Return the (X, Y) coordinate for the center point of the cell that contains the specified text.  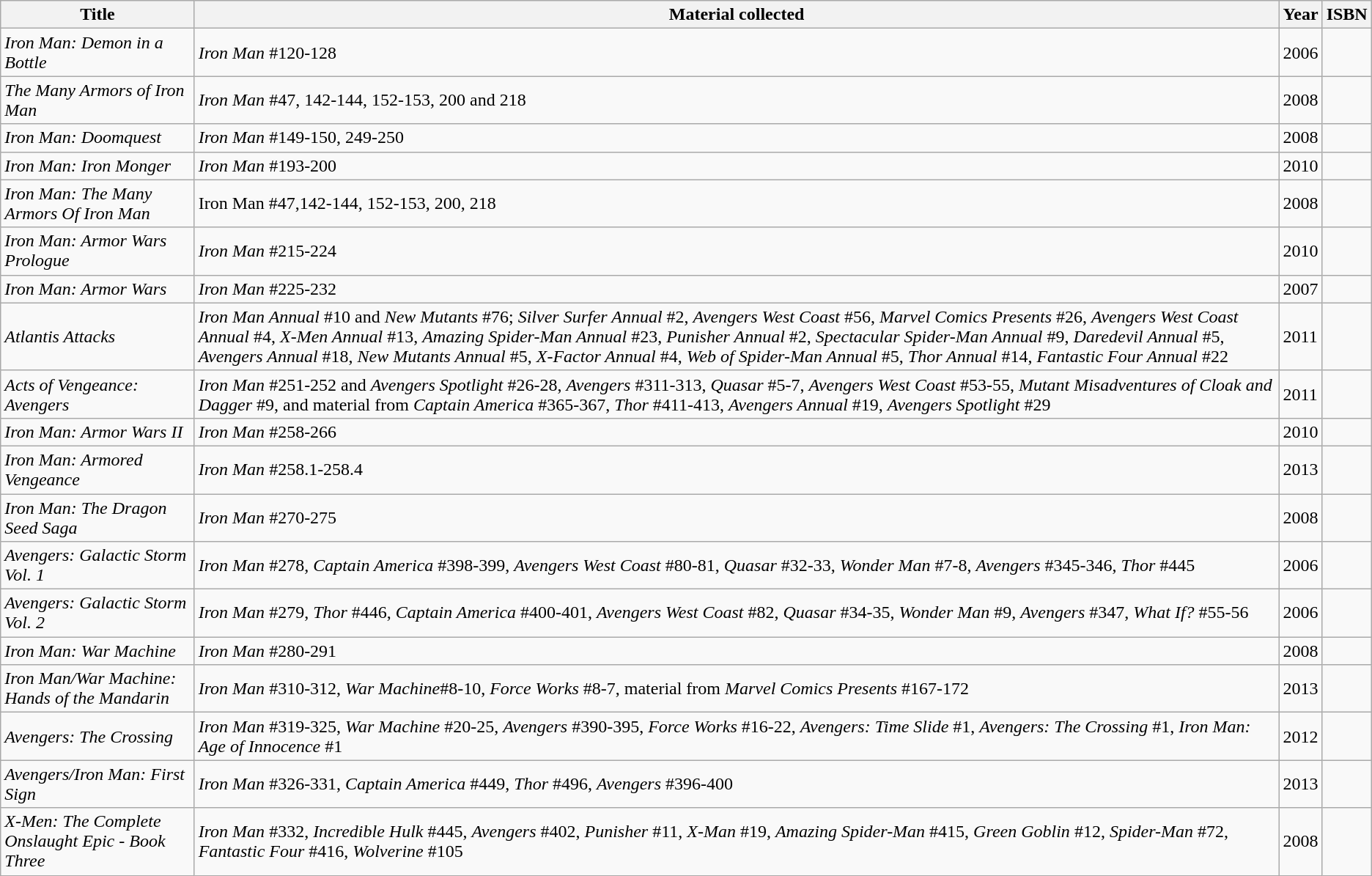
Iron Man #193-200 (737, 166)
Iron Man: War Machine (97, 651)
ISBN (1347, 15)
Iron Man: Iron Monger (97, 166)
Iron Man: Armored Vengeance (97, 469)
Iron Man #47,142-144, 152-153, 200, 218 (737, 204)
Iron Man: Demon in a Bottle (97, 53)
Iron Man #280-291 (737, 651)
The Many Armors of Iron Man (97, 100)
Iron Man: Armor Wars (97, 289)
Iron Man #278, Captain America #398-399, Avengers West Coast #80-81, Quasar #32-33, Wonder Man #7-8, Avengers #345-346, Thor #445 (737, 566)
Iron Man: The Many Armors Of Iron Man (97, 204)
Avengers/Iron Man: First Sign (97, 784)
Iron Man #120-128 (737, 53)
Iron Man: Doomquest (97, 138)
Iron Man #258-266 (737, 432)
Iron Man/War Machine: Hands of the Mandarin (97, 689)
Iron Man: Armor Wars Prologue (97, 251)
Iron Man #258.1-258.4 (737, 469)
Iron Man: Armor Wars II (97, 432)
Iron Man #47, 142-144, 152-153, 200 and 218 (737, 100)
Iron Man #149-150, 249-250 (737, 138)
Iron Man #279, Thor #446, Captain America #400-401, Avengers West Coast #82, Quasar #34-35, Wonder Man #9, Avengers #347, What If? #55-56 (737, 613)
Acts of Vengeance: Avengers (97, 394)
X-Men: The Complete Onslaught Epic - Book Three (97, 842)
Iron Man: The Dragon Seed Saga (97, 518)
Title (97, 15)
Iron Man #310-312, War Machine#8-10, Force Works #8-7, material from Marvel Comics Presents #167-172 (737, 689)
Avengers: Galactic Storm Vol. 2 (97, 613)
Avengers: The Crossing (97, 736)
Atlantis Attacks (97, 336)
Iron Man #326-331, Captain America #449, Thor #496, Avengers #396-400 (737, 784)
Material collected (737, 15)
Avengers: Galactic Storm Vol. 1 (97, 566)
2012 (1300, 736)
Iron Man #215-224 (737, 251)
2007 (1300, 289)
Year (1300, 15)
Iron Man #225-232 (737, 289)
Iron Man #270-275 (737, 518)
